Provide the [x, y] coordinate of the cell's center where the given text is located.  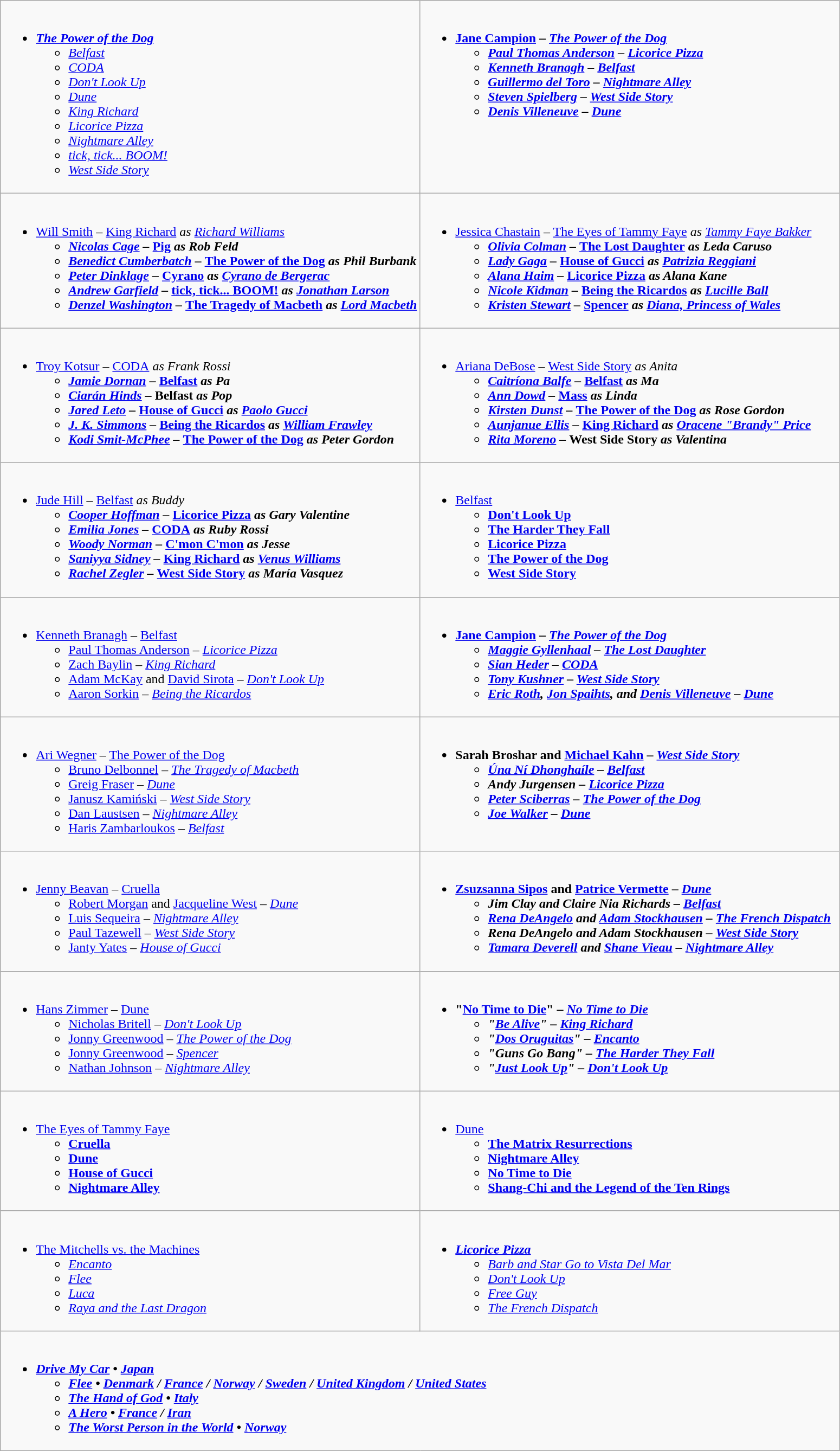
DuneThe Matrix ResurrectionsNightmare AlleyNo Time to DieShang-Chi and the Legend of the Ten Rings [630, 1151]
The Power of the DogBelfastCODADon't Look UpDuneKing RichardLicorice PizzaNightmare Alleytick, tick... BOOM!West Side Story [210, 97]
Licorice PizzaBarb and Star Go to Vista Del MarDon't Look UpFree GuyThe French Dispatch [630, 1271]
Hans Zimmer – DuneNicholas Britell – Don't Look UpJonny Greenwood – The Power of the DogJonny Greenwood – SpencerNathan Johnson – Nightmare Alley [210, 1031]
BelfastDon't Look UpThe Harder They FallLicorice PizzaThe Power of the DogWest Side Story [630, 530]
The Mitchells vs. the MachinesEncantoFleeLucaRaya and the Last Dragon [210, 1271]
The Eyes of Tammy FayeCruellaDuneHouse of GucciNightmare Alley [210, 1151]
